Scan for the cell matching the given text and deliver its [x, y] coordinate at center. 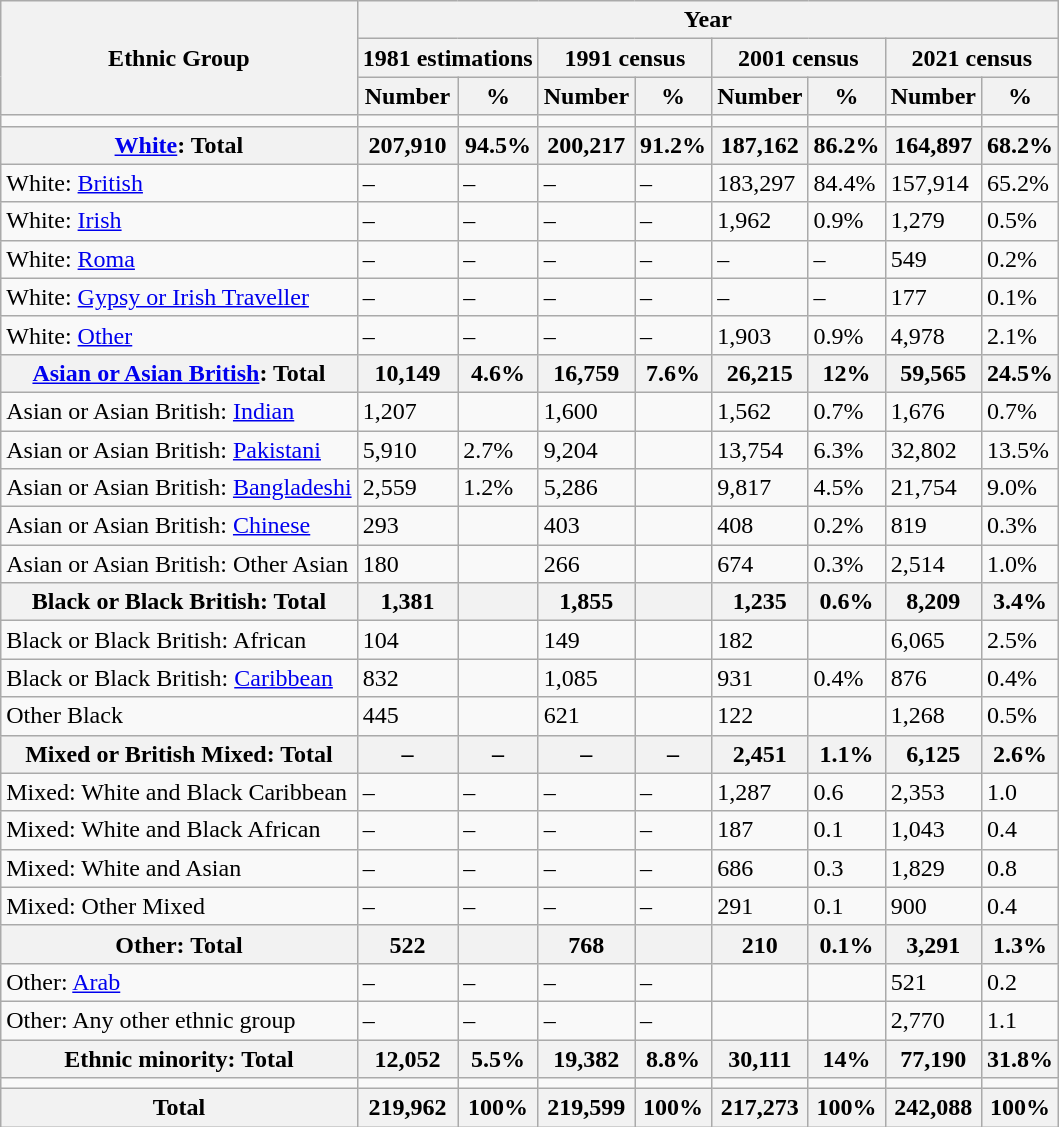
149 [586, 640]
0.8 [1020, 868]
30,111 [760, 1059]
1991 census [624, 58]
White: Gypsy or Irish Traveller [179, 297]
Asian or Asian British: Pakistani [179, 449]
4.5% [846, 488]
Ethnic Group [179, 58]
Mixed: White and Asian [179, 868]
1,381 [408, 602]
210 [760, 944]
Asian or Asian British: Other Asian [179, 564]
2.5% [1020, 640]
Mixed: White and Black Caribbean [179, 792]
4.6% [498, 373]
Asian or Asian British: Chinese [179, 526]
19,382 [586, 1059]
9,204 [586, 449]
1,043 [933, 830]
59,565 [933, 373]
1,676 [933, 411]
Ethnic minority: Total [179, 1059]
1,235 [760, 602]
White: Other [179, 335]
207,910 [408, 145]
Mixed or British Mixed: Total [179, 754]
219,962 [408, 1108]
177 [933, 297]
1,903 [760, 335]
1.0 [1020, 792]
Other Black [179, 716]
900 [933, 906]
183,297 [760, 183]
549 [933, 259]
1,855 [586, 602]
2021 census [972, 58]
14% [846, 1059]
187,162 [760, 145]
9,817 [760, 488]
0.2 [1020, 982]
1,600 [586, 411]
104 [408, 640]
Other: Total [179, 944]
26,215 [760, 373]
13.5% [1020, 449]
6.3% [846, 449]
157,914 [933, 183]
521 [933, 982]
32,802 [933, 449]
182 [760, 640]
2001 census [798, 58]
674 [760, 564]
77,190 [933, 1059]
21,754 [933, 488]
Other: Arab [179, 982]
217,273 [760, 1108]
Black or Black British: Caribbean [179, 678]
686 [760, 868]
8,209 [933, 602]
86.2% [846, 145]
6,125 [933, 754]
1,562 [760, 411]
91.2% [674, 145]
2.7% [498, 449]
832 [408, 678]
Black or Black British: African [179, 640]
164,897 [933, 145]
242,088 [933, 1108]
0.3 [846, 868]
1.3% [1020, 944]
24.5% [1020, 373]
1,207 [408, 411]
13,754 [760, 449]
Black or Black British: Total [179, 602]
Total [179, 1108]
16,759 [586, 373]
0.6% [846, 602]
31.8% [1020, 1059]
1.1% [846, 754]
819 [933, 526]
68.2% [1020, 145]
2.1% [1020, 335]
5.5% [498, 1059]
768 [586, 944]
White: Roma [179, 259]
White: British [179, 183]
1.1 [1020, 1020]
White: Total [179, 145]
1,268 [933, 716]
293 [408, 526]
3,291 [933, 944]
12,052 [408, 1059]
0.6 [846, 792]
4,978 [933, 335]
1,962 [760, 221]
445 [408, 716]
Other: Any other ethnic group [179, 1020]
180 [408, 564]
1,829 [933, 868]
621 [586, 716]
187 [760, 830]
12% [846, 373]
2,353 [933, 792]
876 [933, 678]
2.6% [1020, 754]
Mixed: Other Mixed [179, 906]
122 [760, 716]
Asian or Asian British: Indian [179, 411]
2,559 [408, 488]
1.2% [498, 488]
266 [586, 564]
84.4% [846, 183]
200,217 [586, 145]
1.0% [1020, 564]
8.8% [674, 1059]
522 [408, 944]
219,599 [586, 1108]
291 [760, 906]
65.2% [1020, 183]
1981 estimations [448, 58]
94.5% [498, 145]
1,279 [933, 221]
7.6% [674, 373]
5,286 [586, 488]
1,287 [760, 792]
408 [760, 526]
Year [708, 20]
Asian or Asian British: Total [179, 373]
6,065 [933, 640]
1,085 [586, 678]
10,149 [408, 373]
931 [760, 678]
403 [586, 526]
5,910 [408, 449]
3.4% [1020, 602]
Mixed: White and Black African [179, 830]
White: Irish [179, 221]
Asian or Asian British: Bangladeshi [179, 488]
2,770 [933, 1020]
2,514 [933, 564]
9.0% [1020, 488]
2,451 [760, 754]
